Return the [x, y] coordinate for the center point of the cell that contains the specified text.  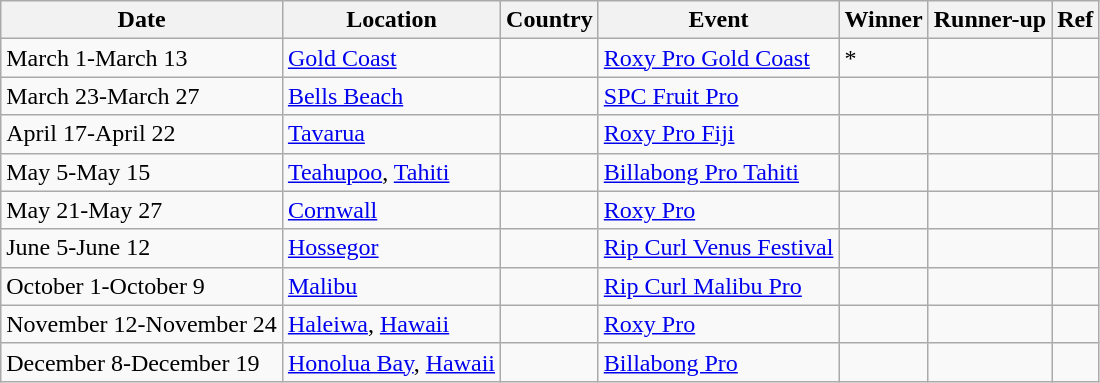
Haleiwa, Hawaii [391, 324]
March 23-March 27 [142, 96]
SPC Fruit Pro [718, 96]
Teahupoo, Tahiti [391, 172]
Ref [1076, 20]
Winner [884, 20]
October 1-October 9 [142, 286]
Bells Beach [391, 96]
Runner-up [990, 20]
Honolua Bay, Hawaii [391, 362]
Malibu [391, 286]
Tavarua [391, 134]
March 1-March 13 [142, 58]
May 21-May 27 [142, 210]
Roxy Pro Fiji [718, 134]
Location [391, 20]
December 8-December 19 [142, 362]
Gold Coast [391, 58]
Hossegor [391, 248]
April 17-April 22 [142, 134]
Cornwall [391, 210]
Billabong Pro Tahiti [718, 172]
Event [718, 20]
* [884, 58]
Rip Curl Malibu Pro [718, 286]
Rip Curl Venus Festival [718, 248]
May 5-May 15 [142, 172]
November 12-November 24 [142, 324]
Roxy Pro Gold Coast [718, 58]
Country [550, 20]
Date [142, 20]
Billabong Pro [718, 362]
June 5-June 12 [142, 248]
